Scan for the cell matching the given text and deliver its (x, y) coordinate at center. 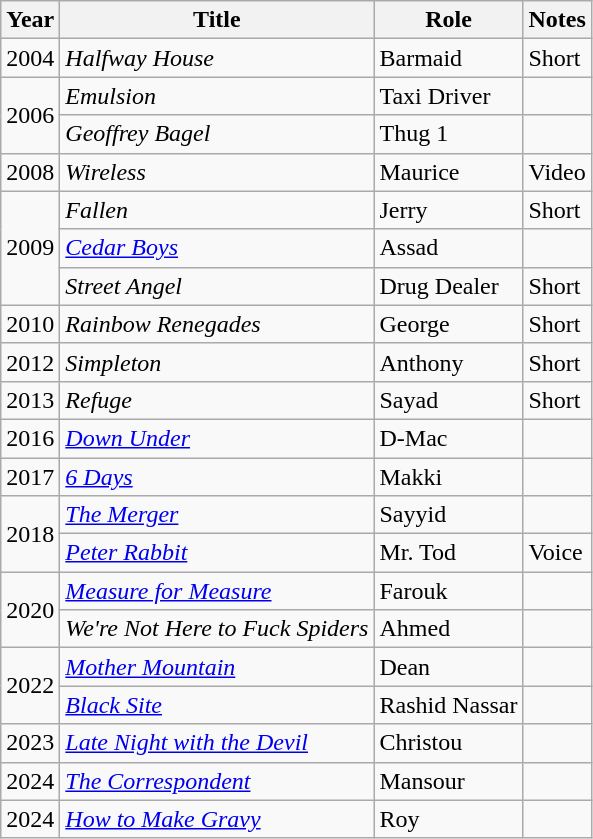
Notes (557, 20)
Street Angel (217, 286)
Assad (448, 248)
2009 (30, 248)
2018 (30, 534)
Ahmed (448, 629)
Taxi Driver (448, 96)
Role (448, 20)
George (448, 324)
2012 (30, 362)
Barmaid (448, 58)
2013 (30, 400)
Sayad (448, 400)
2020 (30, 610)
Rainbow Renegades (217, 324)
6 Days (217, 477)
Drug Dealer (448, 286)
Maurice (448, 172)
2006 (30, 115)
Geoffrey Bagel (217, 134)
Fallen (217, 210)
Makki (448, 477)
2023 (30, 743)
2008 (30, 172)
Year (30, 20)
We're Not Here to Fuck Spiders (217, 629)
Roy (448, 819)
Wireless (217, 172)
Mr. Tod (448, 553)
Peter Rabbit (217, 553)
Mansour (448, 781)
Black Site (217, 705)
The Correspondent (217, 781)
Down Under (217, 438)
Mother Mountain (217, 667)
2017 (30, 477)
Simpleton (217, 362)
2004 (30, 58)
Video (557, 172)
Farouk (448, 591)
Refuge (217, 400)
Measure for Measure (217, 591)
The Merger (217, 515)
D-Mac (448, 438)
Jerry (448, 210)
Thug 1 (448, 134)
How to Make Gravy (217, 819)
Emulsion (217, 96)
2022 (30, 686)
Dean (448, 667)
2016 (30, 438)
Late Night with the Devil (217, 743)
Anthony (448, 362)
2010 (30, 324)
Voice (557, 553)
Halfway House (217, 58)
Title (217, 20)
Sayyid (448, 515)
Christou (448, 743)
Cedar Boys (217, 248)
Rashid Nassar (448, 705)
